Locate the cell with the specified text and output its (x, y) center coordinate. 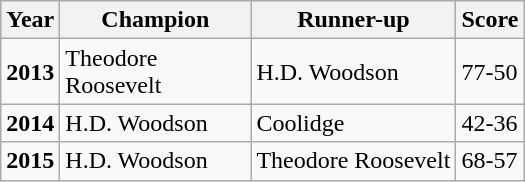
77-50 (490, 72)
Year (30, 20)
2013 (30, 72)
Score (490, 20)
68-57 (490, 161)
Coolidge (354, 123)
2014 (30, 123)
42-36 (490, 123)
Champion (156, 20)
Runner-up (354, 20)
2015 (30, 161)
